From the cell containing the given text, extract its center point as (x, y) coordinate. 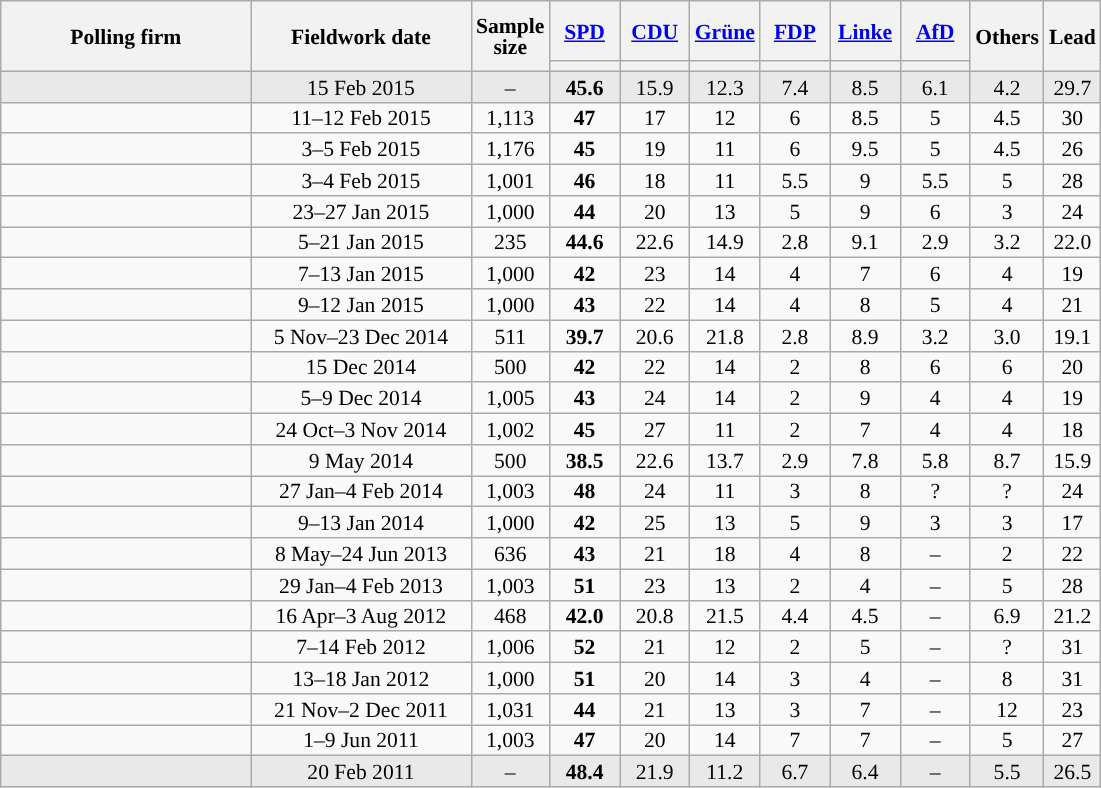
Others (1007, 36)
Grüne (725, 31)
12.3 (725, 86)
24 Oct–3 Nov 2014 (361, 430)
5–9 Dec 2014 (361, 398)
6.1 (935, 86)
8 May–24 Jun 2013 (361, 554)
Linke (865, 31)
1,001 (510, 180)
22.0 (1072, 242)
AfD (935, 31)
11–12 Feb 2015 (361, 118)
27 Jan–4 Feb 2014 (361, 492)
5.8 (935, 460)
26 (1072, 150)
6.9 (1007, 616)
1,006 (510, 648)
25 (655, 522)
13.7 (725, 460)
42.0 (584, 616)
7.4 (795, 86)
Lead (1072, 36)
21.9 (655, 772)
9.5 (865, 150)
1,031 (510, 710)
39.7 (584, 336)
15 Feb 2015 (361, 86)
15 Dec 2014 (361, 366)
1,176 (510, 150)
636 (510, 554)
23–27 Jan 2015 (361, 212)
Fieldwork date (361, 36)
29 Jan–4 Feb 2013 (361, 584)
7–13 Jan 2015 (361, 274)
48.4 (584, 772)
13–18 Jan 2012 (361, 678)
9–13 Jan 2014 (361, 522)
7–14 Feb 2012 (361, 648)
16 Apr–3 Aug 2012 (361, 616)
Samplesize (510, 36)
4.4 (795, 616)
3–4 Feb 2015 (361, 180)
8.7 (1007, 460)
7.8 (865, 460)
11.2 (725, 772)
468 (510, 616)
52 (584, 648)
38.5 (584, 460)
45.6 (584, 86)
21.2 (1072, 616)
1,005 (510, 398)
9 May 2014 (361, 460)
8.9 (865, 336)
235 (510, 242)
Polling firm (126, 36)
FDP (795, 31)
14.9 (725, 242)
5–21 Jan 2015 (361, 242)
5 Nov–23 Dec 2014 (361, 336)
4.2 (1007, 86)
19.1 (1072, 336)
1,002 (510, 430)
20 Feb 2011 (361, 772)
511 (510, 336)
21.5 (725, 616)
1,113 (510, 118)
9.1 (865, 242)
6.4 (865, 772)
6.7 (795, 772)
21.8 (725, 336)
21 Nov–2 Dec 2011 (361, 710)
20.6 (655, 336)
26.5 (1072, 772)
46 (584, 180)
1–9 Jun 2011 (361, 740)
3.0 (1007, 336)
3–5 Feb 2015 (361, 150)
48 (584, 492)
SPD (584, 31)
CDU (655, 31)
29.7 (1072, 86)
30 (1072, 118)
20.8 (655, 616)
9–12 Jan 2015 (361, 304)
44.6 (584, 242)
